For the text-containing cell, return its midpoint in (x, y) coordinate format. 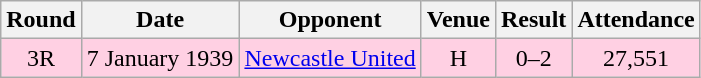
Result (533, 20)
7 January 1939 (160, 58)
Newcastle United (330, 58)
H (458, 58)
Venue (458, 20)
27,551 (636, 58)
Round (41, 20)
Opponent (330, 20)
3R (41, 58)
0–2 (533, 58)
Date (160, 20)
Attendance (636, 20)
